Search for the cell housing the specified text and yield its [x, y] center coordinate. 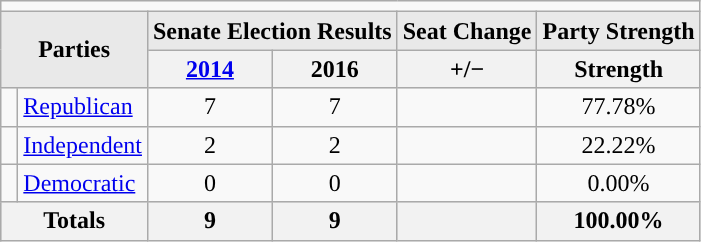
Totals [74, 221]
0.00% [618, 183]
Parties [74, 50]
22.22% [618, 145]
Seat Change [467, 31]
+/− [467, 69]
Strength [618, 69]
100.00% [618, 221]
2016 [334, 69]
Republican [83, 107]
2014 [210, 69]
Independent [83, 145]
Party Strength [618, 31]
Democratic [83, 183]
77.78% [618, 107]
Senate Election Results [272, 31]
